From the cell containing the given text, extract its center point as [x, y] coordinate. 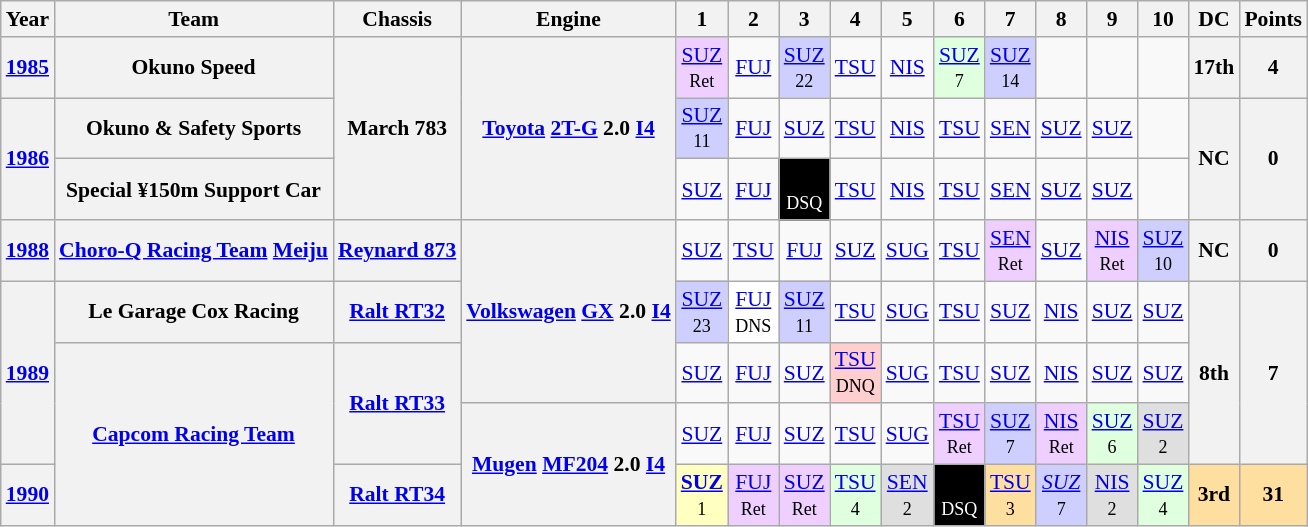
6 [960, 19]
9 [1112, 19]
Okuno & Safety Sports [194, 128]
SUZ4 [1164, 496]
1986 [28, 159]
Choro-Q Racing Team Meiju [194, 250]
SEN2 [908, 496]
SUZ2 [1164, 434]
March 783 [397, 128]
NIS2 [1112, 496]
Points [1273, 19]
Engine [568, 19]
SUZ6 [1112, 434]
Reynard 873 [397, 250]
31 [1273, 496]
Team [194, 19]
5 [908, 19]
1990 [28, 496]
10 [1164, 19]
FUJRet [754, 496]
Chassis [397, 19]
8th [1214, 372]
Toyota 2T-G 2.0 I4 [568, 128]
TSU3 [1010, 496]
FUJDNS [754, 312]
8 [1062, 19]
1989 [28, 372]
1 [702, 19]
SUZ14 [1010, 68]
TSU4 [856, 496]
Ralt RT33 [397, 403]
Special ¥150m Support Car [194, 190]
1985 [28, 68]
Mugen MF204 2.0 I4 [568, 465]
SENRet [1010, 250]
Okuno Speed [194, 68]
SUZ10 [1164, 250]
3rd [1214, 496]
1988 [28, 250]
2 [754, 19]
TSUDNQ [856, 372]
Capcom Racing Team [194, 434]
3 [804, 19]
SUZ23 [702, 312]
DC [1214, 19]
Volkswagen GX 2.0 I4 [568, 312]
Ralt RT32 [397, 312]
Year [28, 19]
Le Garage Cox Racing [194, 312]
SUZ22 [804, 68]
Ralt RT34 [397, 496]
SUZ1 [702, 496]
TSURet [960, 434]
17th [1214, 68]
